Scan for the cell matching the given text and deliver its [x, y] coordinate at center. 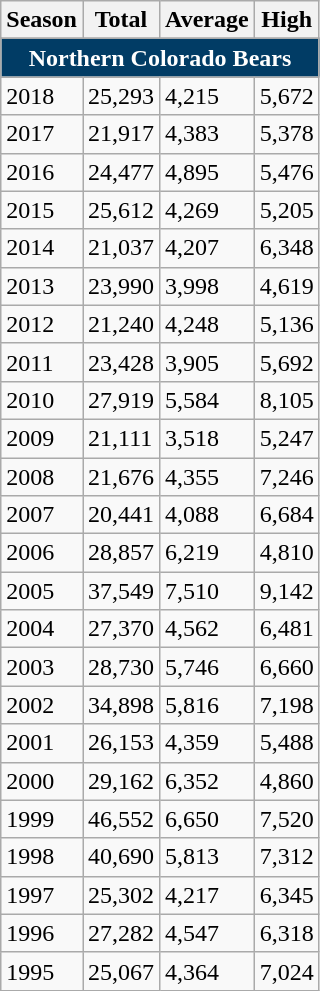
6,219 [208, 553]
5,476 [286, 172]
1995 [42, 971]
Northern Colorado Bears [160, 58]
1997 [42, 895]
37,549 [120, 591]
2007 [42, 515]
4,562 [208, 629]
5,746 [208, 667]
21,676 [120, 477]
7,312 [286, 857]
2006 [42, 553]
29,162 [120, 781]
4,088 [208, 515]
2015 [42, 210]
2001 [42, 743]
5,378 [286, 134]
25,302 [120, 895]
6,318 [286, 933]
6,650 [208, 819]
2017 [42, 134]
2010 [42, 400]
2004 [42, 629]
5,584 [208, 400]
9,142 [286, 591]
5,692 [286, 362]
2002 [42, 705]
2005 [42, 591]
1998 [42, 857]
25,067 [120, 971]
2009 [42, 438]
8,105 [286, 400]
4,217 [208, 895]
27,282 [120, 933]
21,240 [120, 324]
20,441 [120, 515]
28,730 [120, 667]
21,037 [120, 248]
5,816 [208, 705]
4,619 [286, 286]
5,136 [286, 324]
23,428 [120, 362]
24,477 [120, 172]
21,917 [120, 134]
4,269 [208, 210]
6,660 [286, 667]
4,860 [286, 781]
7,198 [286, 705]
2016 [42, 172]
23,990 [120, 286]
2000 [42, 781]
1999 [42, 819]
5,488 [286, 743]
4,810 [286, 553]
27,370 [120, 629]
Season [42, 20]
21,111 [120, 438]
High [286, 20]
3,905 [208, 362]
5,813 [208, 857]
28,857 [120, 553]
25,612 [120, 210]
7,024 [286, 971]
2014 [42, 248]
34,898 [120, 705]
Average [208, 20]
6,345 [286, 895]
4,207 [208, 248]
3,998 [208, 286]
4,547 [208, 933]
46,552 [120, 819]
2008 [42, 477]
27,919 [120, 400]
4,355 [208, 477]
2013 [42, 286]
26,153 [120, 743]
6,684 [286, 515]
4,364 [208, 971]
2011 [42, 362]
25,293 [120, 96]
1996 [42, 933]
6,481 [286, 629]
5,247 [286, 438]
7,246 [286, 477]
7,520 [286, 819]
4,215 [208, 96]
4,248 [208, 324]
4,895 [208, 172]
5,672 [286, 96]
4,383 [208, 134]
3,518 [208, 438]
Total [120, 20]
6,352 [208, 781]
2003 [42, 667]
2018 [42, 96]
4,359 [208, 743]
7,510 [208, 591]
6,348 [286, 248]
40,690 [120, 857]
2012 [42, 324]
5,205 [286, 210]
